Search for the cell housing the specified text and yield its (x, y) center coordinate. 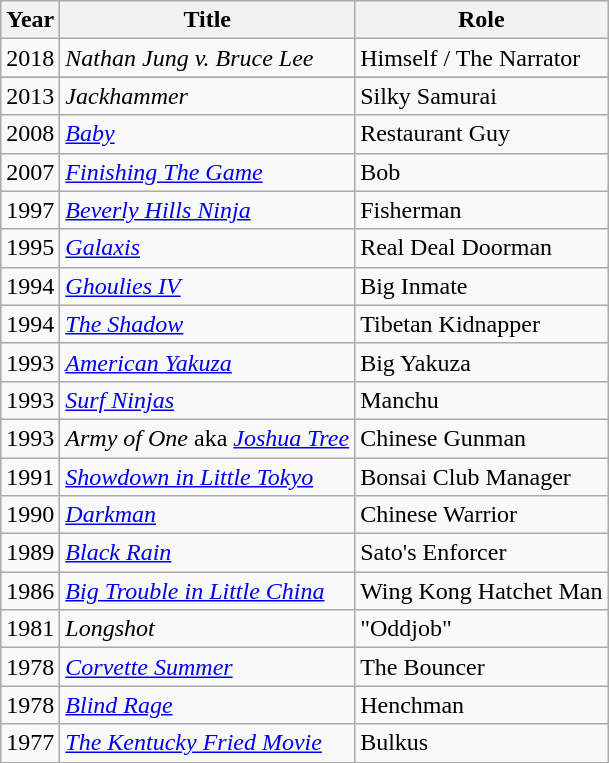
Nathan Jung v. Bruce Lee (208, 58)
Fisherman (482, 210)
Manchu (482, 400)
Silky Samurai (482, 96)
"Oddjob" (482, 629)
Bonsai Club Manager (482, 477)
Wing Kong Hatchet Man (482, 591)
1986 (30, 591)
2018 (30, 58)
The Kentucky Fried Movie (208, 743)
Black Rain (208, 553)
1989 (30, 553)
Longshot (208, 629)
Finishing The Game (208, 172)
Surf Ninjas (208, 400)
1990 (30, 515)
American Yakuza (208, 362)
1981 (30, 629)
Jackhammer (208, 96)
Chinese Gunman (482, 438)
1977 (30, 743)
2013 (30, 96)
Henchman (482, 705)
Darkman (208, 515)
Sato's Enforcer (482, 553)
Himself / The Narrator (482, 58)
Corvette Summer (208, 667)
2007 (30, 172)
Real Deal Doorman (482, 248)
Bob (482, 172)
2008 (30, 134)
Galaxis (208, 248)
Big Trouble in Little China (208, 591)
Year (30, 20)
Baby (208, 134)
The Bouncer (482, 667)
Army of One aka Joshua Tree (208, 438)
Blind Rage (208, 705)
Beverly Hills Ninja (208, 210)
1995 (30, 248)
Tibetan Kidnapper (482, 324)
1997 (30, 210)
Bulkus (482, 743)
Big Inmate (482, 286)
Chinese Warrior (482, 515)
Showdown in Little Tokyo (208, 477)
The Shadow (208, 324)
Role (482, 20)
Title (208, 20)
Restaurant Guy (482, 134)
Ghoulies IV (208, 286)
1991 (30, 477)
Big Yakuza (482, 362)
